Determine the (X, Y) coordinate at the center of the cell enclosing the given text.  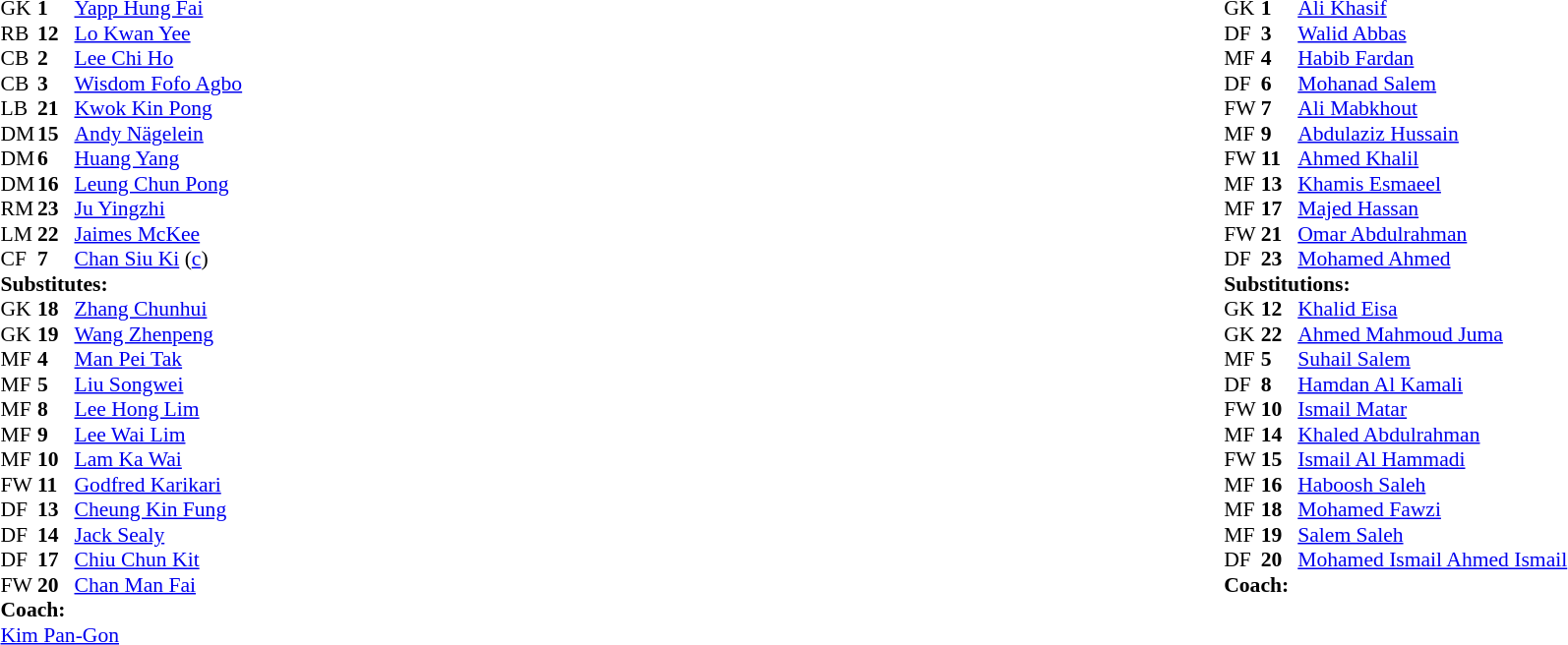
Khalid Eisa (1432, 310)
Zhang Chunhui (159, 310)
Lam Ka Wai (159, 459)
RM (19, 209)
Substitutions: (1395, 284)
Abdulaziz Hussain (1432, 134)
Kwok Kin Pong (159, 109)
Mohanad Salem (1432, 84)
Jack Sealy (159, 535)
Ahmed Mahmoud Juma (1432, 334)
Chan Man Fai (159, 585)
Ismail Matar (1432, 410)
LM (19, 234)
CF (19, 259)
Ju Yingzhi (159, 209)
Salem Saleh (1432, 535)
Walid Abbas (1432, 33)
Lee Wai Lim (159, 435)
Andy Nägelein (159, 134)
Chan Siu Ki (c) (159, 259)
Chiu Chun Kit (159, 559)
Khaled Abdulrahman (1432, 435)
Omar Abdulrahman (1432, 234)
Ali Mabkhout (1432, 109)
Habib Fardan (1432, 58)
Cheung Kin Fung (159, 510)
Leung Chun Pong (159, 184)
Ismail Al Hammadi (1432, 459)
Man Pei Tak (159, 359)
Lee Hong Lim (159, 410)
Jaimes McKee (159, 234)
Substitutes: (121, 284)
Mohamed Fawzi (1432, 510)
Haboosh Saleh (1432, 485)
Lee Chi Ho (159, 58)
Wisdom Fofo Agbo (159, 84)
Khamis Esmaeel (1432, 184)
Lo Kwan Yee (159, 33)
Hamdan Al Kamali (1432, 384)
Liu Songwei (159, 384)
Ahmed Khalil (1432, 158)
Majed Hassan (1432, 209)
Mohamed Ismail Ahmed Ismail (1432, 559)
Wang Zhenpeng (159, 334)
Godfred Karikari (159, 485)
RB (19, 33)
Huang Yang (159, 158)
2 (56, 58)
Mohamed Ahmed (1432, 259)
Suhail Salem (1432, 359)
LB (19, 109)
